From the cell containing the given text, extract its center point as [x, y] coordinate. 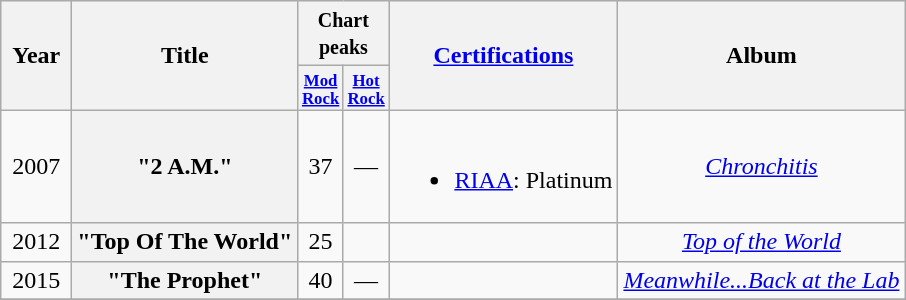
2015 [36, 280]
Mod Rock [321, 88]
Certifications [504, 56]
Album [762, 56]
25 [321, 242]
Hot Rock [366, 88]
2007 [36, 166]
"2 A.M." [185, 166]
RIAA: Platinum [504, 166]
"The Prophet" [185, 280]
2012 [36, 242]
Year [36, 56]
Top of the World [762, 242]
Chart peaks [344, 34]
"Top Of The World" [185, 242]
40 [321, 280]
Chronchitis [762, 166]
Title [185, 56]
37 [321, 166]
Meanwhile...Back at the Lab [762, 280]
